For the text-containing cell, return its midpoint in [x, y] coordinate format. 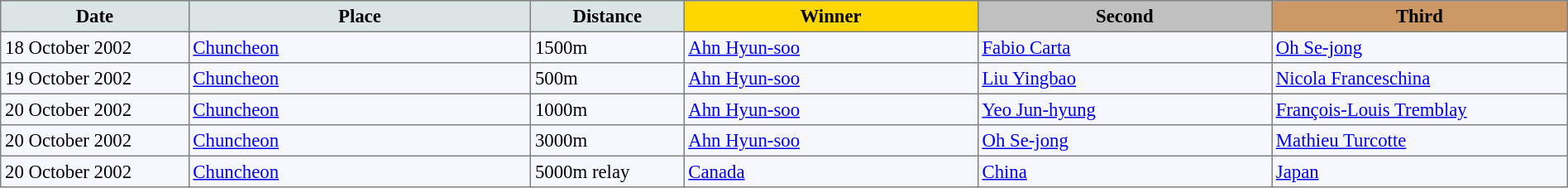
500m [607, 79]
Japan [1420, 171]
François-Louis Tremblay [1420, 109]
Liu Yingbao [1125, 79]
Place [360, 17]
3000m [607, 141]
1000m [607, 109]
Date [94, 17]
5000m relay [607, 171]
Distance [607, 17]
Second [1125, 17]
19 October 2002 [94, 79]
Third [1420, 17]
Mathieu Turcotte [1420, 141]
Canada [830, 171]
China [1125, 171]
Yeo Jun-hyung [1125, 109]
1500m [607, 47]
18 October 2002 [94, 47]
Winner [830, 17]
Fabio Carta [1125, 47]
Nicola Franceschina [1420, 79]
